Provide the (x, y) coordinate of the cell's center where the given text is located.  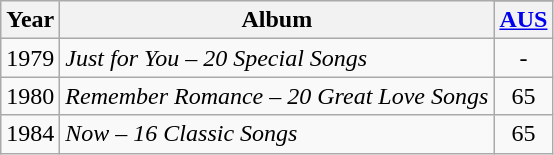
Now – 16 Classic Songs (277, 134)
Year (30, 20)
- (524, 58)
1984 (30, 134)
Album (277, 20)
Remember Romance – 20 Great Love Songs (277, 96)
1980 (30, 96)
1979 (30, 58)
Just for You – 20 Special Songs (277, 58)
AUS (524, 20)
